Find where the given text appears and provide that cell's center as [X, Y] coordinate. 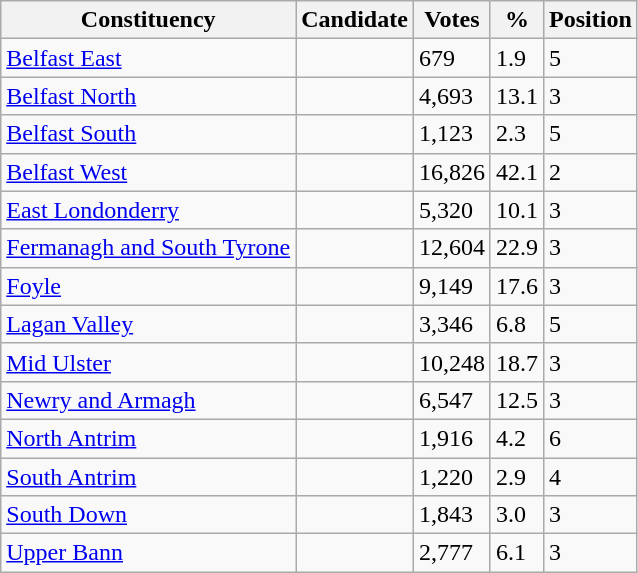
North Antrim [148, 438]
2.9 [516, 477]
22.9 [516, 248]
10,248 [452, 362]
3.0 [516, 515]
Position [591, 20]
5,320 [452, 210]
Votes [452, 20]
18.7 [516, 362]
Fermanagh and South Tyrone [148, 248]
42.1 [516, 172]
16,826 [452, 172]
1.9 [516, 58]
4.2 [516, 438]
6.8 [516, 324]
Lagan Valley [148, 324]
1,916 [452, 438]
3,346 [452, 324]
4,693 [452, 96]
2,777 [452, 553]
4 [591, 477]
Belfast North [148, 96]
13.1 [516, 96]
Mid Ulster [148, 362]
Newry and Armagh [148, 400]
12,604 [452, 248]
6,547 [452, 400]
Constituency [148, 20]
Belfast West [148, 172]
12.5 [516, 400]
679 [452, 58]
2 [591, 172]
Belfast East [148, 58]
Candidate [355, 20]
Foyle [148, 286]
East Londonderry [148, 210]
% [516, 20]
9,149 [452, 286]
2.3 [516, 134]
10.1 [516, 210]
1,843 [452, 515]
17.6 [516, 286]
6.1 [516, 553]
1,220 [452, 477]
Upper Bann [148, 553]
South Antrim [148, 477]
Belfast South [148, 134]
6 [591, 438]
1,123 [452, 134]
South Down [148, 515]
